Locate the cell with the specified text and output its (X, Y) center coordinate. 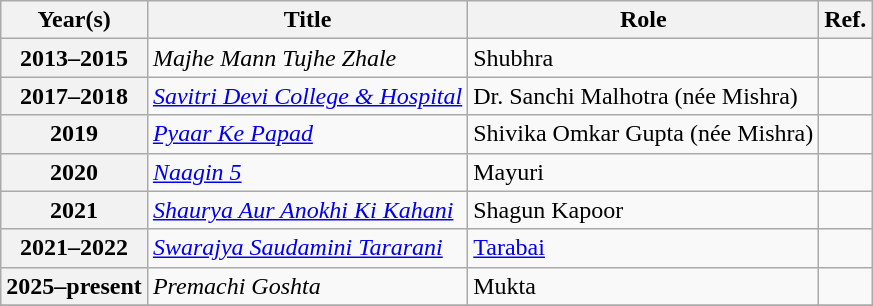
Mukta (644, 286)
Premachi Goshta (307, 286)
Tarabai (644, 248)
Swarajya Saudamini Tararani (307, 248)
2021–2022 (74, 248)
Ref. (846, 20)
Majhe Mann Tujhe Zhale (307, 58)
Shivika Omkar Gupta (née Mishra) (644, 134)
Title (307, 20)
2020 (74, 172)
Year(s) (74, 20)
2025–present (74, 286)
Shaurya Aur Anokhi Ki Kahani (307, 210)
Pyaar Ke Papad (307, 134)
2019 (74, 134)
2021 (74, 210)
Dr. Sanchi Malhotra (née Mishra) (644, 96)
2017–2018 (74, 96)
Shagun Kapoor (644, 210)
Naagin 5 (307, 172)
2013–2015 (74, 58)
Role (644, 20)
Savitri Devi College & Hospital (307, 96)
Shubhra (644, 58)
Mayuri (644, 172)
